Detect which cell encompasses the target text, then output its [X, Y] center coordinate. 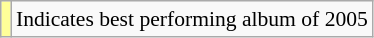
Indicates best performing album of 2005 [192, 19]
